Capture the cell that displays the provided text and extract its (X, Y) central coordinate. 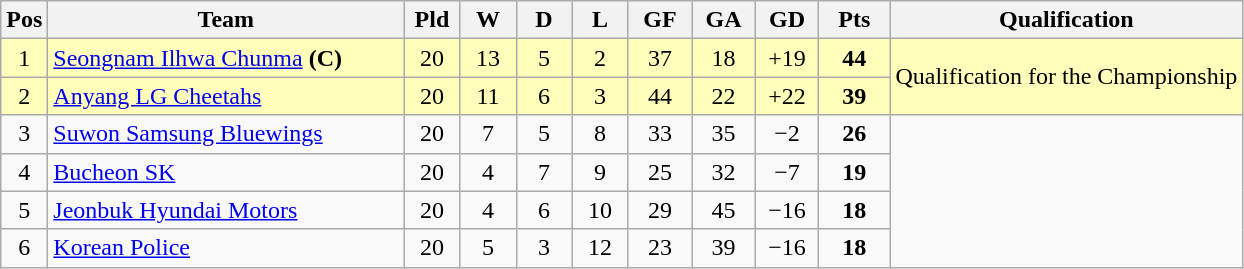
23 (660, 248)
Qualification (1066, 20)
29 (660, 210)
37 (660, 58)
GD (787, 20)
GA (724, 20)
Suwon Samsung Bluewings (226, 134)
−7 (787, 172)
Bucheon SK (226, 172)
W (488, 20)
45 (724, 210)
−2 (787, 134)
+22 (787, 96)
Seongnam Ilhwa Chunma (C) (226, 58)
Pld (432, 20)
Pos (24, 20)
32 (724, 172)
8 (600, 134)
D (544, 20)
12 (600, 248)
L (600, 20)
9 (600, 172)
11 (488, 96)
Team (226, 20)
33 (660, 134)
35 (724, 134)
22 (724, 96)
Qualification for the Championship (1066, 77)
GF (660, 20)
19 (854, 172)
Korean Police (226, 248)
1 (24, 58)
10 (600, 210)
+19 (787, 58)
26 (854, 134)
Jeonbuk Hyundai Motors (226, 210)
Pts (854, 20)
25 (660, 172)
13 (488, 58)
Anyang LG Cheetahs (226, 96)
